Identify which cell holds the provided text, then report its (x, y) central coordinate. 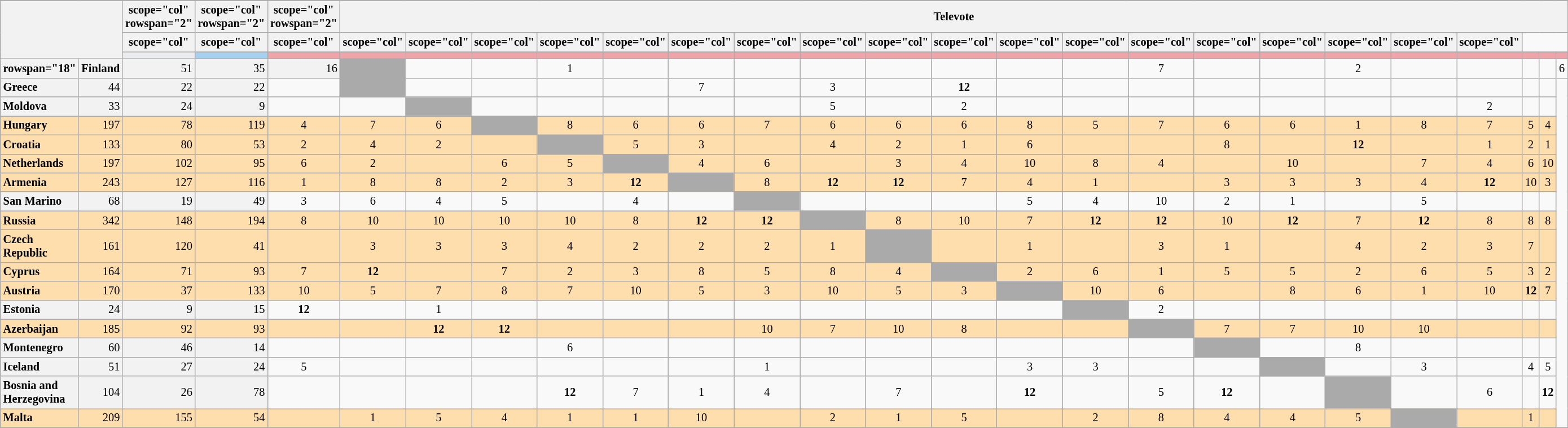
41 (231, 246)
243 (100, 182)
170 (100, 291)
37 (159, 291)
Greece (39, 87)
Hungary (39, 125)
Finland (100, 68)
53 (231, 144)
Montenegro (39, 348)
16 (304, 68)
49 (231, 201)
95 (231, 164)
92 (159, 329)
54 (231, 418)
68 (100, 201)
Estonia (39, 310)
161 (100, 246)
Armenia (39, 182)
46 (159, 348)
116 (231, 182)
119 (231, 125)
35 (231, 68)
Netherlands (39, 164)
127 (159, 182)
Televote (954, 16)
80 (159, 144)
Moldova (39, 107)
164 (100, 272)
342 (100, 220)
209 (100, 418)
19 (159, 201)
Azerbaijan (39, 329)
120 (159, 246)
27 (159, 367)
Bosnia and Herzegovina (39, 392)
33 (100, 107)
Czech Republic (39, 246)
155 (159, 418)
Malta (39, 418)
60 (100, 348)
26 (159, 392)
185 (100, 329)
rowspan="18" (39, 68)
15 (231, 310)
148 (159, 220)
71 (159, 272)
Croatia (39, 144)
Iceland (39, 367)
14 (231, 348)
Russia (39, 220)
104 (100, 392)
44 (100, 87)
194 (231, 220)
Cyprus (39, 272)
San Marino (39, 201)
Austria (39, 291)
102 (159, 164)
